Identify which cell holds the provided text, then report its [x, y] central coordinate. 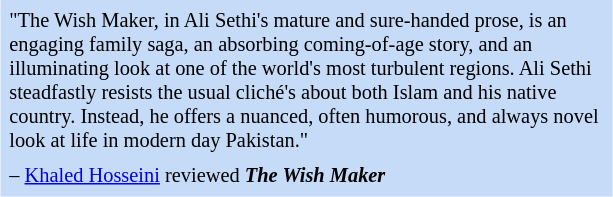
– Khaled Hosseini reviewed The Wish Maker [306, 176]
